Scan for the cell matching the given text and deliver its [X, Y] coordinate at center. 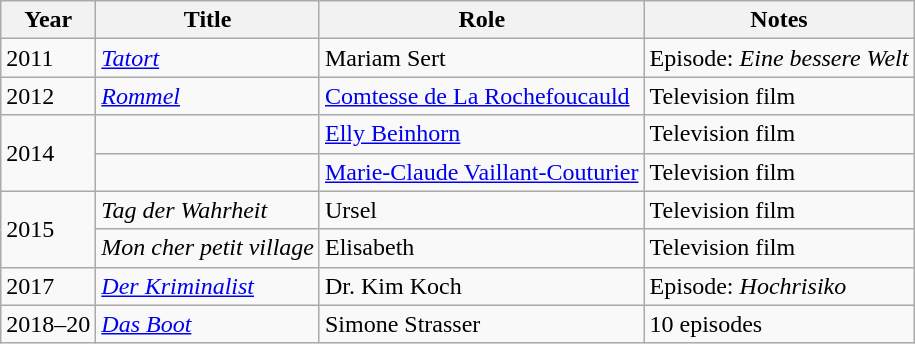
Comtesse de La Rochefoucauld [482, 96]
2018–20 [48, 324]
Marie-Claude Vaillant-Couturier [482, 172]
Episode: Hochrisiko [779, 286]
Das Boot [208, 324]
Year [48, 20]
Dr. Kim Koch [482, 286]
Ursel [482, 210]
Rommel [208, 96]
Notes [779, 20]
Title [208, 20]
Mon cher petit village [208, 248]
Tag der Wahrheit [208, 210]
Simone Strasser [482, 324]
Tatort [208, 58]
Role [482, 20]
Elisabeth [482, 248]
2015 [48, 229]
2012 [48, 96]
Der Kriminalist [208, 286]
2011 [48, 58]
10 episodes [779, 324]
Mariam Sert [482, 58]
2017 [48, 286]
2014 [48, 153]
Episode: Eine bessere Welt [779, 58]
Elly Beinhorn [482, 134]
